From the cell containing the given text, extract its center point as [x, y] coordinate. 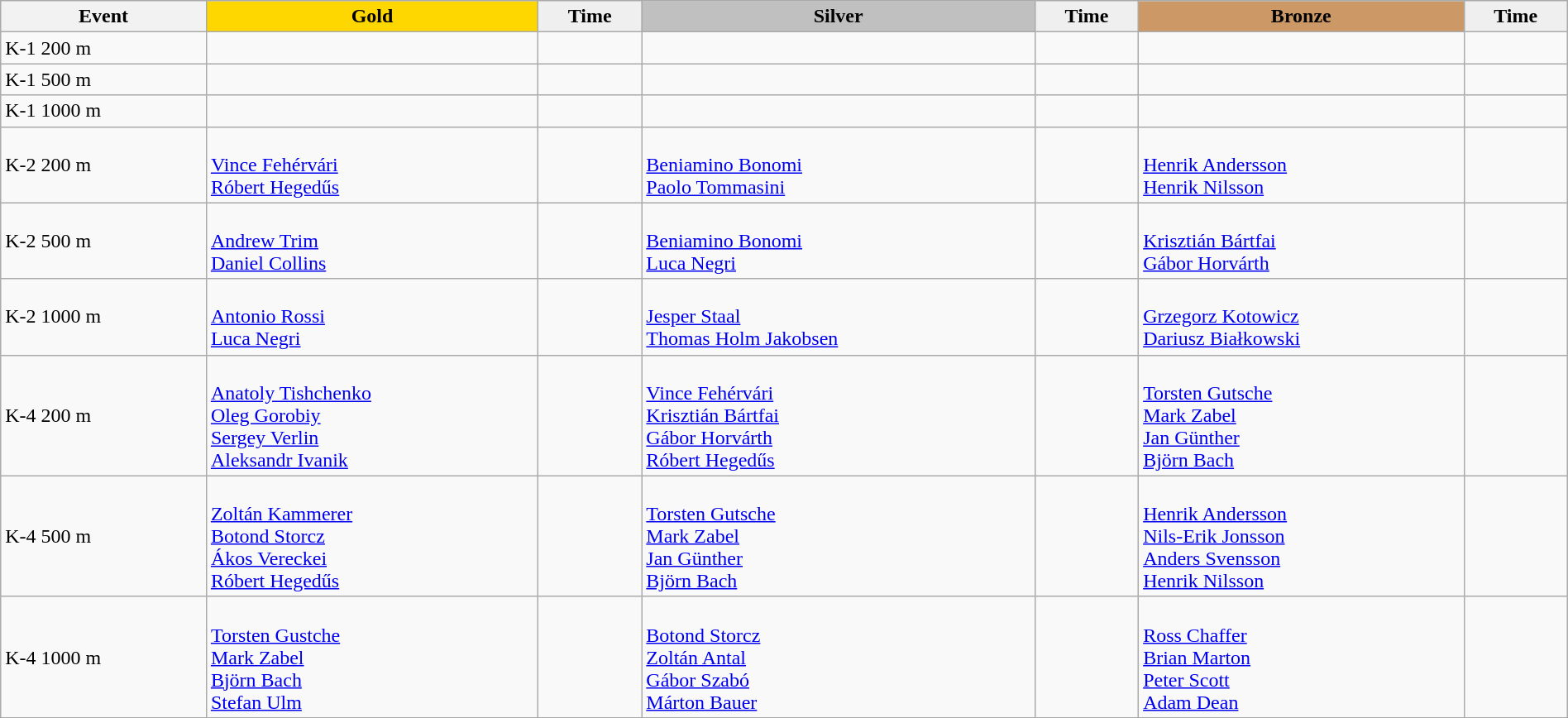
Beniamino BonomiPaolo Tommasini [839, 165]
Vince FehérváriRóbert Hegedűs [372, 165]
Bronze [1302, 17]
K-1 1000 m [104, 111]
Torsten GustcheMark ZabelBjörn BachStefan Ulm [372, 657]
K-1 500 m [104, 79]
K-2 500 m [104, 241]
Grzegorz KotowiczDariusz Białkowski [1302, 317]
Botond StorczZoltán AntalGábor SzabóMárton Bauer [839, 657]
Ross ChafferBrian MartonPeter ScottAdam Dean [1302, 657]
Jesper StaalThomas Holm Jakobsen [839, 317]
Silver [839, 17]
Antonio RossiLuca Negri [372, 317]
Zoltán KammererBotond StorczÁkos VereckeiRóbert Hegedűs [372, 536]
Anatoly TishchenkoOleg GorobiySergey VerlinAleksandr Ivanik [372, 415]
K-4 200 m [104, 415]
Andrew TrimDaniel Collins [372, 241]
Henrik AnderssonHenrik Nilsson [1302, 165]
K-4 1000 m [104, 657]
Krisztián BártfaiGábor Horvárth [1302, 241]
K-2 200 m [104, 165]
Event [104, 17]
Beniamino BonomiLuca Negri [839, 241]
Gold [372, 17]
K-2 1000 m [104, 317]
Vince FehérváriKrisztián BártfaiGábor HorvárthRóbert Hegedűs [839, 415]
K-4 500 m [104, 536]
Henrik AnderssonNils-Erik JonssonAnders SvenssonHenrik Nilsson [1302, 536]
K-1 200 m [104, 48]
